Output the (X, Y) coordinate of the center of the cell containing the given text.  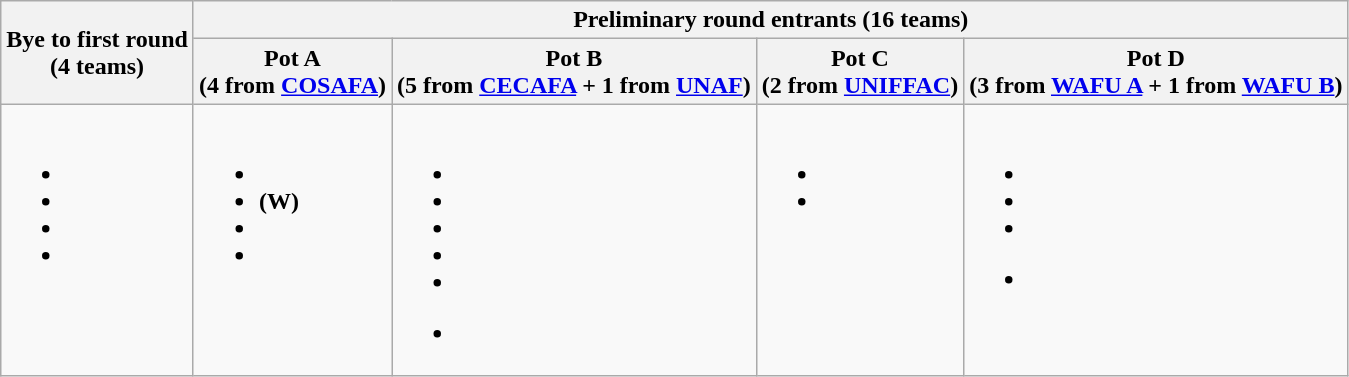
Pot C(2 from UNIFFAC) (860, 72)
(W) (292, 240)
Pot B(5 from CECAFA + 1 from UNAF) (574, 72)
Pot D(3 from WAFU A + 1 from WAFU B) (1156, 72)
Bye to first round(4 teams) (98, 52)
Preliminary round entrants (16 teams) (770, 20)
Pot A(4 from COSAFA) (292, 72)
